Scan for the cell matching the given text and deliver its (X, Y) coordinate at center. 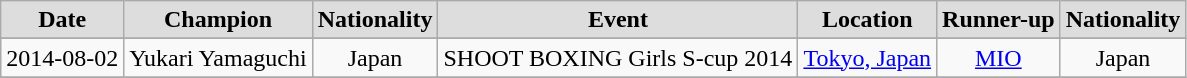
Champion (218, 20)
2014-08-02 (62, 58)
Location (868, 20)
Tokyo, Japan (868, 58)
Event (618, 20)
Yukari Yamaguchi (218, 58)
Date (62, 20)
MIO (999, 58)
Runner-up (999, 20)
SHOOT BOXING Girls S-cup 2014 (618, 58)
